Provide the (X, Y) coordinate of the cell's center where the given text is located.  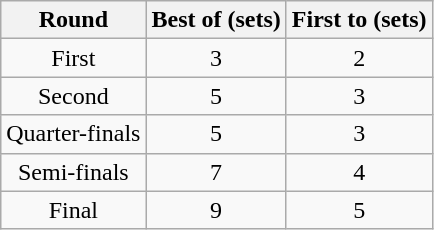
7 (216, 172)
9 (216, 210)
Quarter-finals (74, 134)
Semi-finals (74, 172)
2 (359, 58)
4 (359, 172)
Best of (sets) (216, 20)
Final (74, 210)
Round (74, 20)
First (74, 58)
First to (sets) (359, 20)
Second (74, 96)
